Return [X, Y] of the center of cell containing provided text 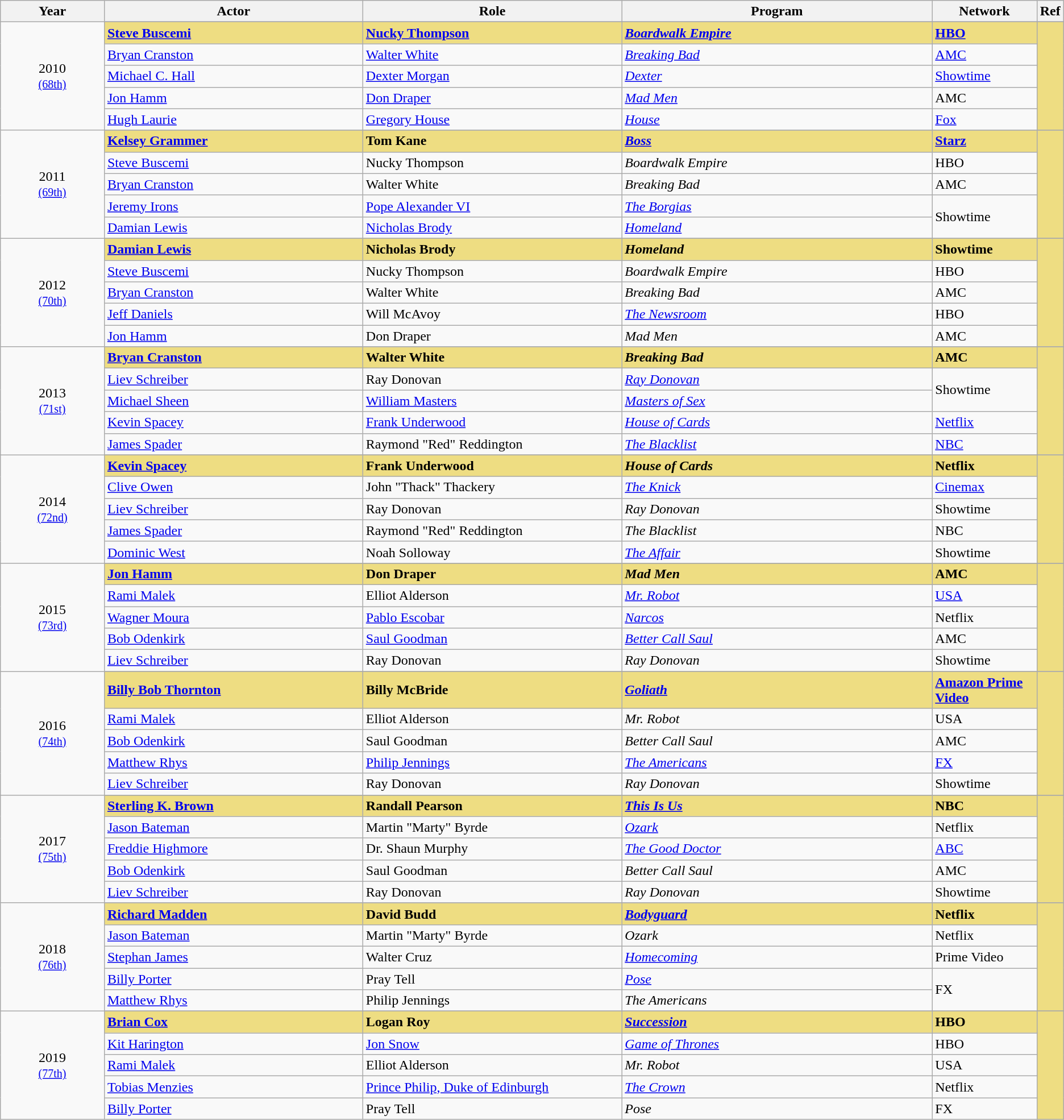
2014 (72nd) [52, 509]
Bodyguard [777, 914]
Will McAvoy [492, 314]
2016 (74th) [52, 733]
2011 (69th) [52, 184]
Role [492, 11]
2015 (73rd) [52, 617]
Masters of Sex [777, 401]
Gregory House [492, 119]
House [777, 119]
The Affair [777, 552]
This Is Us [777, 806]
The Good Doctor [777, 849]
Ref [1050, 11]
ABC [984, 849]
David Budd [492, 914]
Prime Video [984, 957]
Fox [984, 119]
Dominic West [233, 552]
Logan Roy [492, 1022]
Stephan James [233, 957]
Program [777, 11]
Narcos [777, 617]
Dr. Shaun Murphy [492, 849]
Michael C. Hall [233, 76]
John "Thack" Thackery [492, 487]
Pablo Escobar [492, 617]
Year [52, 11]
The Borgias [777, 206]
Goliath [777, 690]
Wagner Moura [233, 617]
2013 (71st) [52, 401]
Clive Owen [233, 487]
The Knick [777, 487]
William Masters [492, 401]
Billy McBride [492, 690]
Game of Thrones [777, 1044]
Homecoming [777, 957]
Kit Harington [233, 1044]
Michael Sheen [233, 401]
2018 (76th) [52, 957]
Jon Snow [492, 1044]
2010 (68th) [52, 76]
Randall Pearson [492, 806]
Succession [777, 1022]
Tobias Menzies [233, 1087]
Cinemax [984, 487]
2017 (75th) [52, 849]
Actor [233, 11]
Brian Cox [233, 1022]
Richard Madden [233, 914]
Pope Alexander VI [492, 206]
Tom Kane [492, 141]
Dexter [777, 76]
Sterling K. Brown [233, 806]
Dexter Morgan [492, 76]
Billy Bob Thornton [233, 690]
Jeff Daniels [233, 314]
Kelsey Grammer [233, 141]
2019 (77th) [52, 1065]
The Newsroom [777, 314]
Boss [777, 141]
Prince Philip, Duke of Edinburgh [492, 1087]
Starz [984, 141]
Freddie Highmore [233, 849]
Jeremy Irons [233, 206]
The Crown [777, 1087]
Noah Solloway [492, 552]
Walter Cruz [492, 957]
Amazon Prime Video [984, 690]
Network [984, 11]
2012 (70th) [52, 292]
Hugh Laurie [233, 119]
